Detect which cell encompasses the target text, then output its (X, Y) center coordinate. 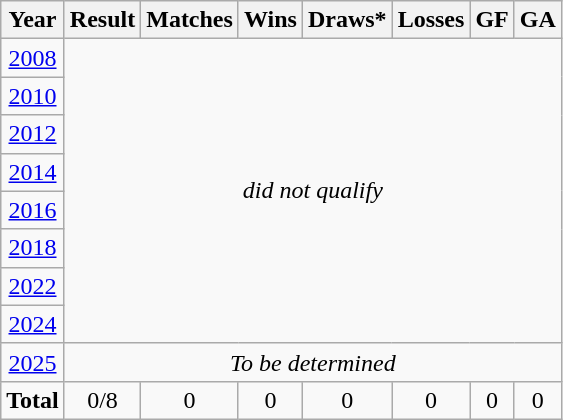
2008 (33, 58)
Year (33, 20)
2018 (33, 248)
Losses (431, 20)
2022 (33, 286)
2025 (33, 362)
2014 (33, 172)
2012 (33, 134)
Matches (190, 20)
GF (492, 20)
Result (102, 20)
To be determined (312, 362)
Draws* (347, 20)
2024 (33, 324)
GA (538, 20)
Total (33, 400)
Wins (270, 20)
2016 (33, 210)
0/8 (102, 400)
2010 (33, 96)
did not qualify (312, 191)
